Search for the cell housing the specified text and yield its [x, y] center coordinate. 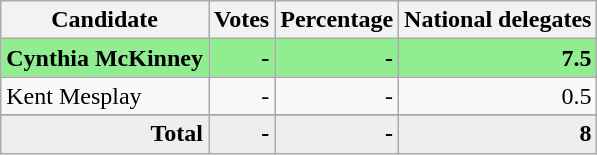
Candidate [105, 20]
Cynthia McKinney [105, 58]
7.5 [498, 58]
Total [105, 134]
Kent Mesplay [105, 96]
Percentage [337, 20]
National delegates [498, 20]
Votes [241, 20]
0.5 [498, 96]
8 [498, 134]
